Provide the (X, Y) coordinate of the cell's center where the given text is located.  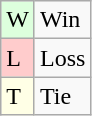
Tie (62, 96)
L (18, 58)
Win (62, 20)
W (18, 20)
T (18, 96)
Loss (62, 58)
